Scan for the cell matching the given text and deliver its [X, Y] coordinate at center. 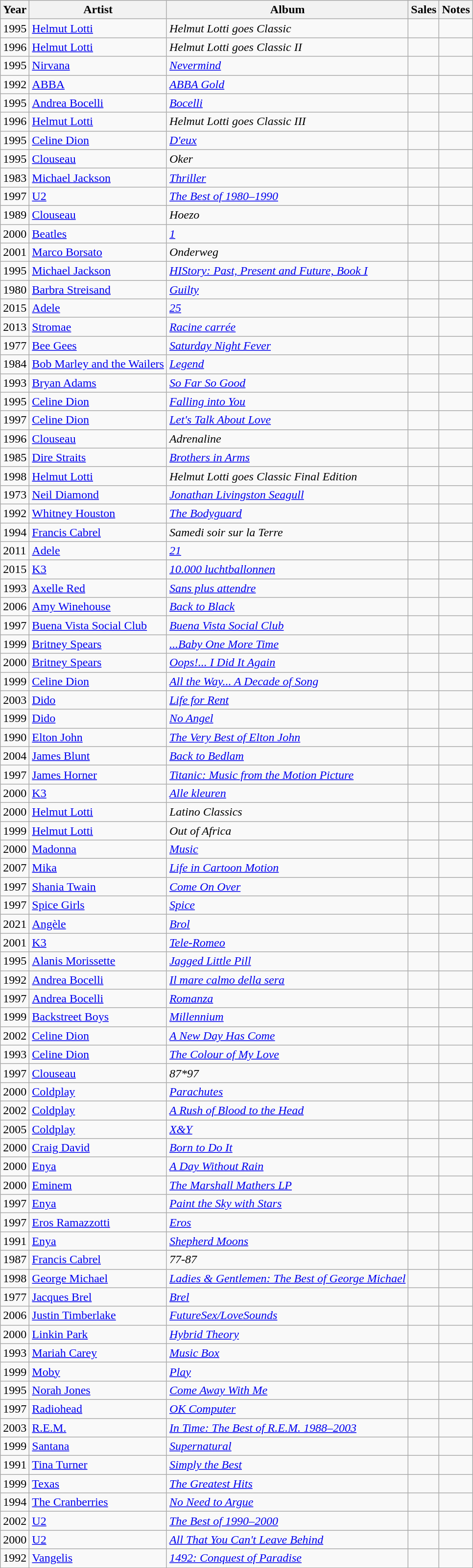
Year [15, 10]
Hoezo [287, 215]
The Best of 1990–2000 [287, 1521]
Artist [98, 10]
Marco Borsato [98, 252]
Adrenaline [287, 439]
Supernatural [287, 1446]
Axelle Red [98, 588]
HIStory: Past, Present and Future, Book I [287, 271]
Norah Jones [98, 1390]
Alanis Morissette [98, 961]
2004 [15, 756]
10.000 luchtballonnen [287, 570]
A Rush of Blood to the Head [287, 1110]
All That You Can't Leave Behind [287, 1540]
Onderweg [287, 252]
Tele-Romeo [287, 943]
Alle kleuren [287, 793]
Millennium [287, 1017]
2007 [15, 868]
Racine carrée [287, 327]
Legend [287, 364]
2011 [15, 551]
All the Way... A Decade of Song [287, 681]
87*97 [287, 1073]
Linkin Park [98, 1334]
Sans plus attendre [287, 588]
Stromae [98, 327]
Oops!... I Did It Again [287, 663]
Titanic: Music from the Motion Picture [287, 774]
Dire Straits [98, 457]
1989 [15, 215]
Eros Ramazzotti [98, 1222]
Ladies & Gentlemen: The Best of George Michael [287, 1278]
Jagged Little Pill [287, 961]
Hybrid Theory [287, 1334]
Brel [287, 1297]
Backstreet Boys [98, 1017]
Let's Talk About Love [287, 420]
Texas [98, 1484]
1 [287, 234]
Bob Marley and the Wailers [98, 364]
No Angel [287, 719]
Angèle [98, 924]
Mariah Carey [98, 1353]
Eminem [98, 1185]
1987 [15, 1260]
Oker [287, 159]
Notes [456, 10]
Brol [287, 924]
George Michael [98, 1278]
Helmut Lotti goes Classic II [287, 47]
Spice [287, 905]
Simply the Best [287, 1465]
The Greatest Hits [287, 1484]
Bee Gees [98, 346]
The Best of 1980–1990 [287, 196]
Vangelis [98, 1558]
Back to Black [287, 607]
Whitney Houston [98, 513]
Paint the Sky with Stars [287, 1204]
Back to Bedlam [287, 756]
FutureSex/LoveSounds [287, 1316]
2005 [15, 1129]
Barbra Streisand [98, 290]
The Very Best of Elton John [287, 737]
Come Away With Me [287, 1390]
Out of Africa [287, 831]
Craig David [98, 1148]
Sales [424, 10]
Nevermind [287, 66]
Brothers in Arms [287, 457]
The Colour of My Love [287, 1054]
The Cranberries [98, 1502]
Samedi soir sur la Terre [287, 532]
Jacques Brel [98, 1297]
Jonathan Livingston Seagull [287, 495]
1983 [15, 177]
No Need to Argue [287, 1502]
Radiohead [98, 1409]
Mika [98, 868]
Play [287, 1371]
Nirvana [98, 66]
1492: Conquest of Paradise [287, 1558]
Romanza [287, 998]
Amy Winehouse [98, 607]
Music Box [287, 1353]
Life in Cartoon Motion [287, 868]
...Baby One More Time [287, 644]
1980 [15, 290]
X&Y [287, 1129]
1990 [15, 737]
Eros [287, 1222]
ABBA Gold [287, 84]
James Horner [98, 774]
2013 [15, 327]
The Marshall Mathers LP [287, 1185]
James Blunt [98, 756]
Born to Do It [287, 1148]
Madonna [98, 849]
Beatles [98, 234]
So Far So Good [287, 383]
Tina Turner [98, 1465]
ABBA [98, 84]
Saturday Night Fever [287, 346]
Shepherd Moons [287, 1241]
OK Computer [287, 1409]
2021 [15, 924]
D'eux [287, 140]
Spice Girls [98, 905]
Shania Twain [98, 887]
1985 [15, 457]
Elton John [98, 737]
Helmut Lotti goes Classic Final Edition [287, 476]
Neil Diamond [98, 495]
Album [287, 10]
Moby [98, 1371]
Helmut Lotti goes Classic III [287, 122]
Come On Over [287, 887]
A New Day Has Come [287, 1036]
25 [287, 308]
Il mare calmo della sera [287, 980]
Helmut Lotti goes Classic [287, 28]
R.E.M. [98, 1428]
Santana [98, 1446]
Parachutes [287, 1092]
Latino Classics [287, 812]
Bryan Adams [98, 383]
21 [287, 551]
The Bodyguard [287, 513]
Bocelli [287, 103]
Guilty [287, 290]
77-87 [287, 1260]
A Day Without Rain [287, 1167]
1984 [15, 364]
Thriller [287, 177]
1973 [15, 495]
Life for Rent [287, 700]
Falling into You [287, 401]
In Time: The Best of R.E.M. 1988–2003 [287, 1428]
Music [287, 849]
Justin Timberlake [98, 1316]
